Extract the [x, y] coordinate from the center of the cell holding the provided text.  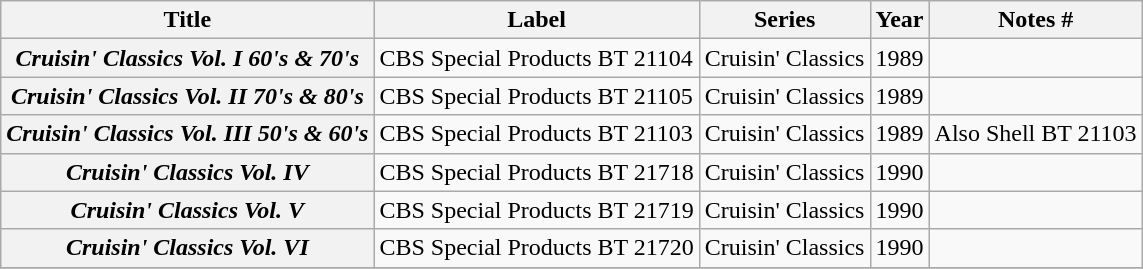
CBS Special Products BT 21718 [536, 172]
Also Shell BT 21103 [1036, 134]
Cruisin' Classics Vol. I 60's & 70's [188, 58]
Label [536, 20]
CBS Special Products BT 21103 [536, 134]
Notes # [1036, 20]
Cruisin' Classics Vol. III 50's & 60's [188, 134]
Series [784, 20]
CBS Special Products BT 21105 [536, 96]
CBS Special Products BT 21720 [536, 248]
Year [900, 20]
Cruisin' Classics Vol. II 70's & 80's [188, 96]
CBS Special Products BT 21719 [536, 210]
Cruisin' Classics Vol. IV [188, 172]
Title [188, 20]
Cruisin' Classics Vol. VI [188, 248]
CBS Special Products BT 21104 [536, 58]
Cruisin' Classics Vol. V [188, 210]
